Capture the cell that displays the provided text and extract its (x, y) central coordinate. 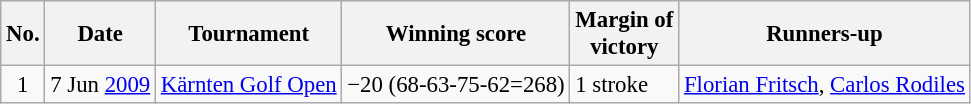
1 (23, 85)
Tournament (248, 34)
Florian Fritsch, Carlos Rodiles (825, 85)
Kärnten Golf Open (248, 85)
Date (100, 34)
No. (23, 34)
−20 (68-63-75-62=268) (456, 85)
Runners-up (825, 34)
7 Jun 2009 (100, 85)
1 stroke (624, 85)
Margin ofvictory (624, 34)
Winning score (456, 34)
